Identify which cell holds the provided text, then report its [X, Y] central coordinate. 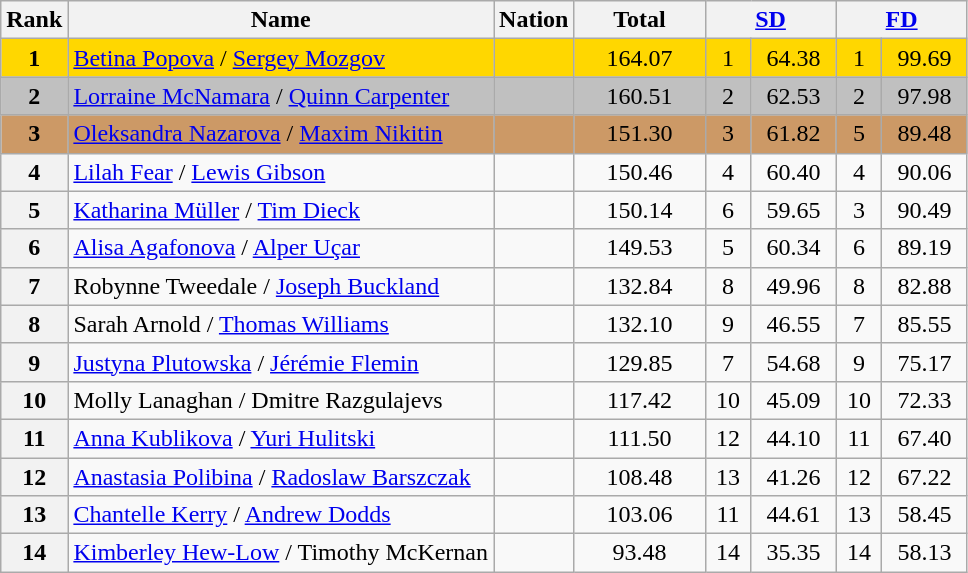
Kimberley Hew-Low / Timothy McKernan [281, 553]
Total [640, 20]
FD [902, 20]
99.69 [924, 58]
Anna Kublikova / Yuri Hulitski [281, 438]
67.22 [924, 477]
Rank [34, 20]
60.40 [794, 172]
Sarah Arnold / Thomas Williams [281, 324]
149.53 [640, 248]
41.26 [794, 477]
SD [770, 20]
Katharina Müller / Tim Dieck [281, 210]
62.53 [794, 96]
60.34 [794, 248]
72.33 [924, 400]
103.06 [640, 515]
150.46 [640, 172]
108.48 [640, 477]
Anastasia Polibina / Radoslaw Barszczak [281, 477]
Lorraine McNamara / Quinn Carpenter [281, 96]
Lilah Fear / Lewis Gibson [281, 172]
97.98 [924, 96]
164.07 [640, 58]
59.65 [794, 210]
44.61 [794, 515]
61.82 [794, 134]
Justyna Plutowska / Jérémie Flemin [281, 362]
129.85 [640, 362]
64.38 [794, 58]
Chantelle Kerry / Andrew Dodds [281, 515]
89.48 [924, 134]
58.13 [924, 553]
Alisa Agafonova / Alper Uçar [281, 248]
Name [281, 20]
54.68 [794, 362]
49.96 [794, 286]
Betina Popova / Sergey Mozgov [281, 58]
45.09 [794, 400]
75.17 [924, 362]
90.06 [924, 172]
46.55 [794, 324]
Oleksandra Nazarova / Maxim Nikitin [281, 134]
85.55 [924, 324]
Nation [534, 20]
Molly Lanaghan / Dmitre Razgulajevs [281, 400]
44.10 [794, 438]
160.51 [640, 96]
150.14 [640, 210]
35.35 [794, 553]
58.45 [924, 515]
Robynne Tweedale / Joseph Buckland [281, 286]
89.19 [924, 248]
67.40 [924, 438]
111.50 [640, 438]
151.30 [640, 134]
82.88 [924, 286]
117.42 [640, 400]
93.48 [640, 553]
90.49 [924, 210]
132.10 [640, 324]
132.84 [640, 286]
